For the text-containing cell, return its midpoint in (x, y) coordinate format. 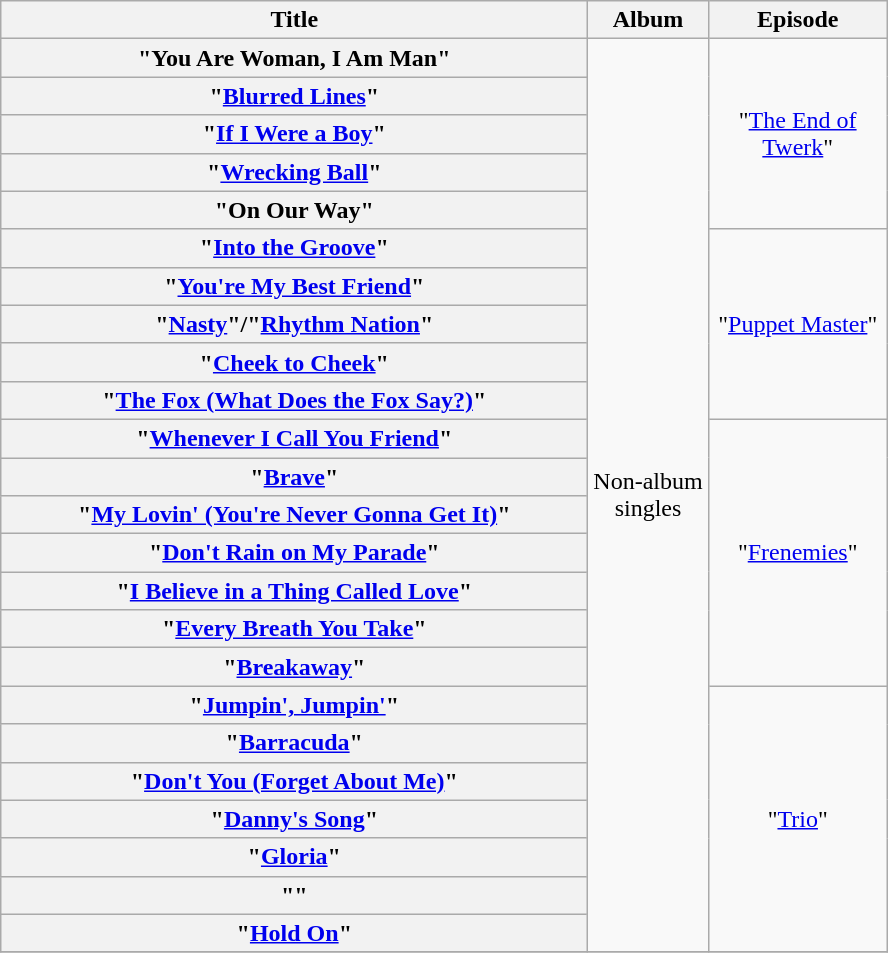
"Blurred Lines" (294, 96)
"Barracuda" (294, 743)
"My Lovin' (You're Never Gonna Get It)" (294, 515)
"You're My Best Friend" (294, 286)
"Trio" (798, 819)
Episode (798, 20)
"Puppet Master" (798, 324)
"The End of Twerk" (798, 134)
"" (294, 895)
"You Are Woman, I Am Man" (294, 58)
"On Our Way" (294, 210)
"I Believe in a Thing Called Love" (294, 591)
"Every Breath You Take" (294, 629)
"Cheek to Cheek" (294, 362)
"Gloria" (294, 857)
"Jumpin', Jumpin'" (294, 705)
Non-albumsingles (648, 496)
"Frenemies" (798, 552)
"Danny's Song" (294, 819)
"Don't You (Forget About Me)" (294, 781)
"Don't Rain on My Parade" (294, 553)
"The Fox (What Does the Fox Say?)" (294, 400)
"Hold On" (294, 933)
"If I Were a Boy" (294, 134)
Title (294, 20)
"Brave" (294, 477)
"Wrecking Ball" (294, 172)
"Nasty"/"Rhythm Nation" (294, 324)
"Whenever I Call You Friend" (294, 438)
"Into the Groove" (294, 248)
Album (648, 20)
"Breakaway" (294, 667)
